Detect which cell encompasses the target text, then output its [x, y] center coordinate. 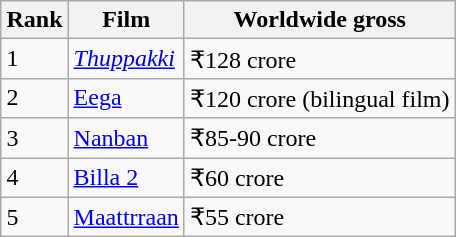
₹120 crore (bilingual film) [320, 98]
Eega [126, 98]
1 [34, 59]
₹60 crore [320, 178]
5 [34, 217]
Maattrraan [126, 217]
₹55 crore [320, 217]
₹85-90 crore [320, 138]
3 [34, 138]
Nanban [126, 138]
Film [126, 20]
Worldwide gross [320, 20]
2 [34, 98]
Thuppakki [126, 59]
Rank [34, 20]
Billa 2 [126, 178]
₹128 crore [320, 59]
4 [34, 178]
